Provide the (X, Y) coordinate of the cell's center where the given text is located.  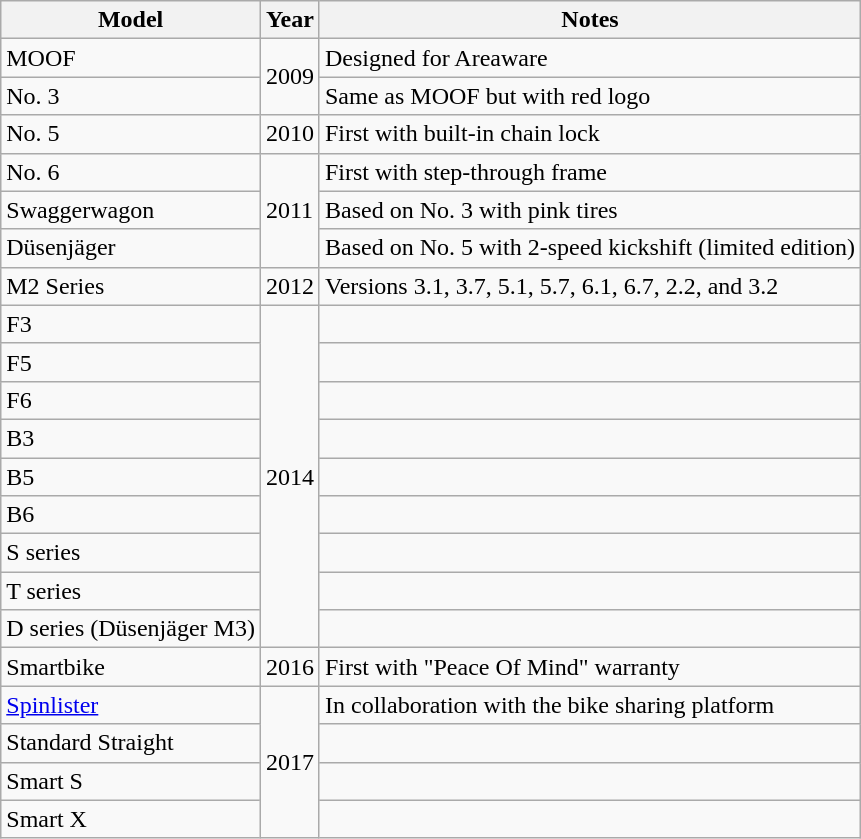
M2 Series (131, 286)
MOOF (131, 58)
2017 (290, 762)
First with "Peace Of Mind" warranty (590, 667)
B5 (131, 477)
Designed for Areaware (590, 58)
Swaggerwagon (131, 210)
T series (131, 591)
S series (131, 553)
2012 (290, 286)
D series (Düsenjäger M3) (131, 629)
Smartbike (131, 667)
In collaboration with the bike sharing platform (590, 705)
Same as MOOF but with red logo (590, 96)
Spinlister (131, 705)
Notes (590, 20)
Standard Straight (131, 743)
F6 (131, 400)
2014 (290, 476)
2011 (290, 210)
Model (131, 20)
No. 3 (131, 96)
Based on No. 5 with 2-speed kickshift (limited edition) (590, 248)
B3 (131, 438)
Year (290, 20)
B6 (131, 515)
2010 (290, 134)
Düsenjäger (131, 248)
No. 6 (131, 172)
2016 (290, 667)
Based on No. 3 with pink tires (590, 210)
Smart S (131, 781)
First with built-in chain lock (590, 134)
F5 (131, 362)
Smart X (131, 819)
No. 5 (131, 134)
Versions 3.1, 3.7, 5.1, 5.7, 6.1, 6.7, 2.2, and 3.2 (590, 286)
F3 (131, 324)
First with step-through frame (590, 172)
2009 (290, 77)
